Search for the cell housing the specified text and yield its [x, y] center coordinate. 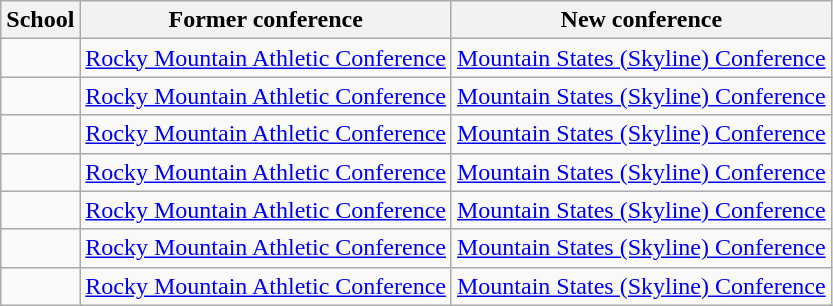
Former conference [266, 20]
School [40, 20]
New conference [641, 20]
